Search for the cell housing the specified text and yield its [X, Y] center coordinate. 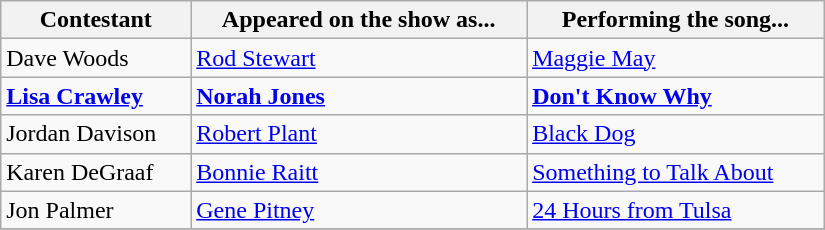
Rod Stewart [359, 58]
Black Dog [676, 134]
Performing the song... [676, 20]
Gene Pitney [359, 210]
Norah Jones [359, 96]
Jon Palmer [96, 210]
Karen DeGraaf [96, 172]
Don't Know Why [676, 96]
Appeared on the show as... [359, 20]
Jordan Davison [96, 134]
24 Hours from Tulsa [676, 210]
Bonnie Raitt [359, 172]
Lisa Crawley [96, 96]
Robert Plant [359, 134]
Maggie May [676, 58]
Dave Woods [96, 58]
Contestant [96, 20]
Something to Talk About [676, 172]
